Locate the cell with the specified text and output its [X, Y] center coordinate. 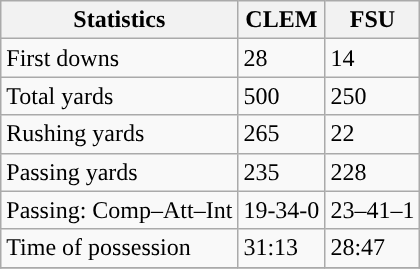
500 [282, 96]
CLEM [282, 20]
28:47 [372, 248]
Passing yards [120, 172]
228 [372, 172]
14 [372, 58]
31:13 [282, 248]
22 [372, 134]
First downs [120, 58]
265 [282, 134]
19-34-0 [282, 210]
FSU [372, 20]
250 [372, 96]
28 [282, 58]
235 [282, 172]
Time of possession [120, 248]
Passing: Comp–Att–Int [120, 210]
Total yards [120, 96]
23–41–1 [372, 210]
Statistics [120, 20]
Rushing yards [120, 134]
